For the text-containing cell, return its midpoint in (X, Y) coordinate format. 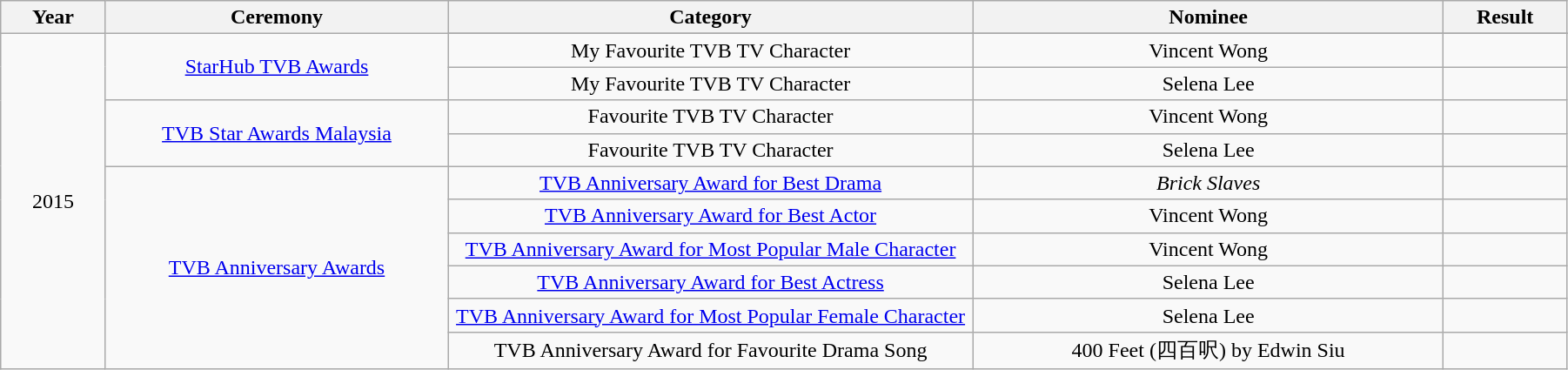
TVB Anniversary Award for Favourite Drama Song (711, 350)
TVB Star Awards Malaysia (277, 133)
TVB Anniversary Award for Most Popular Female Character (711, 315)
TVB Anniversary Award for Best Drama (711, 183)
TVB Anniversary Award for Most Popular Male Character (711, 249)
TVB Anniversary Award for Best Actress (711, 282)
Result (1505, 17)
StarHub TVB Awards (277, 67)
Year (53, 17)
TVB Anniversary Award for Best Actor (711, 216)
Brick Slaves (1208, 183)
Nominee (1208, 17)
Ceremony (277, 17)
Category (711, 17)
2015 (53, 202)
TVB Anniversary Awards (277, 268)
400 Feet (四百呎) by Edwin Siu (1208, 350)
